Pinpoint the cell where the given text exists, returning its [x, y] midpoint coordinate. 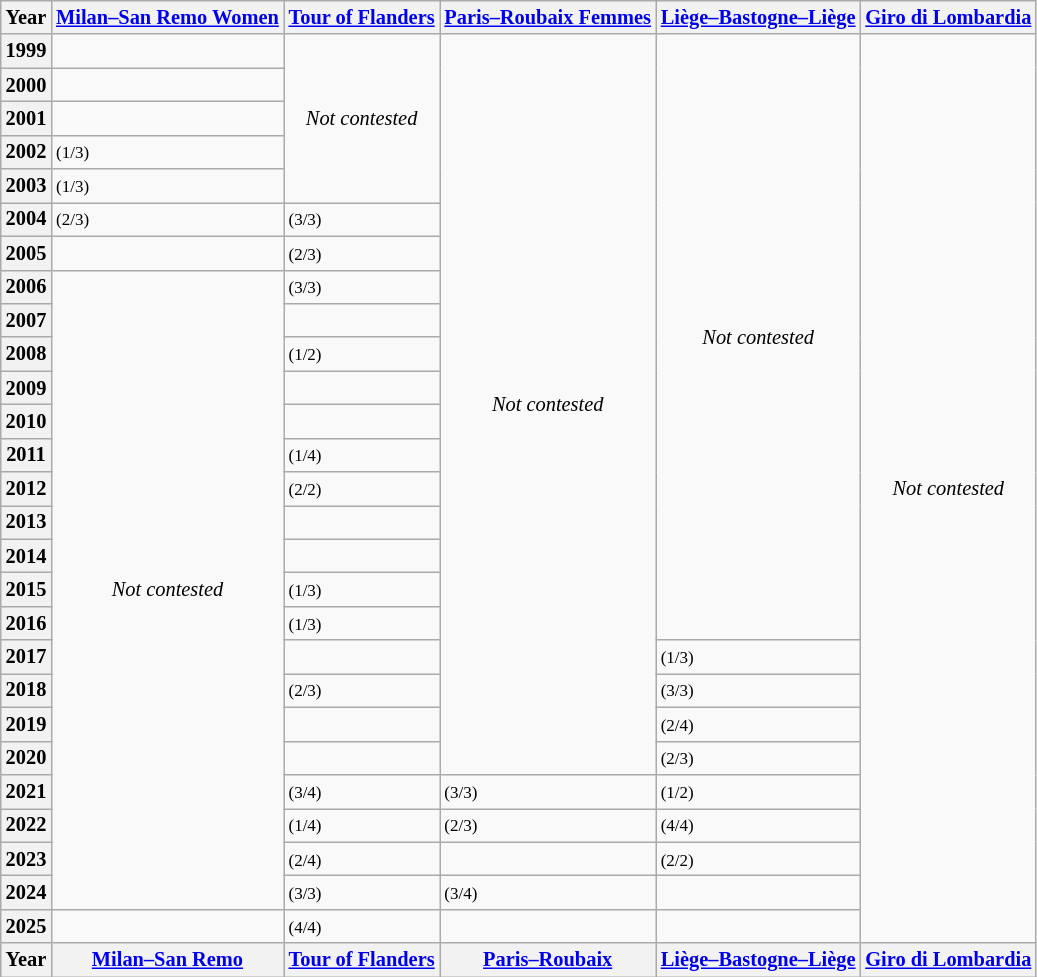
Milan–San Remo [167, 960]
2022 [26, 825]
2012 [26, 489]
2018 [26, 690]
2009 [26, 388]
2014 [26, 556]
Paris–Roubaix Femmes [548, 17]
2000 [26, 85]
2003 [26, 186]
2001 [26, 118]
2004 [26, 219]
2013 [26, 522]
2025 [26, 926]
Paris–Roubaix [548, 960]
2019 [26, 724]
2002 [26, 152]
2015 [26, 589]
2006 [26, 287]
2005 [26, 253]
2017 [26, 657]
2011 [26, 455]
2010 [26, 421]
Milan–San Remo Women [167, 17]
2023 [26, 859]
2007 [26, 320]
2016 [26, 623]
2020 [26, 758]
2008 [26, 354]
1999 [26, 51]
2021 [26, 791]
2024 [26, 892]
